Pinpoint the cell where the given text exists, returning its (X, Y) midpoint coordinate. 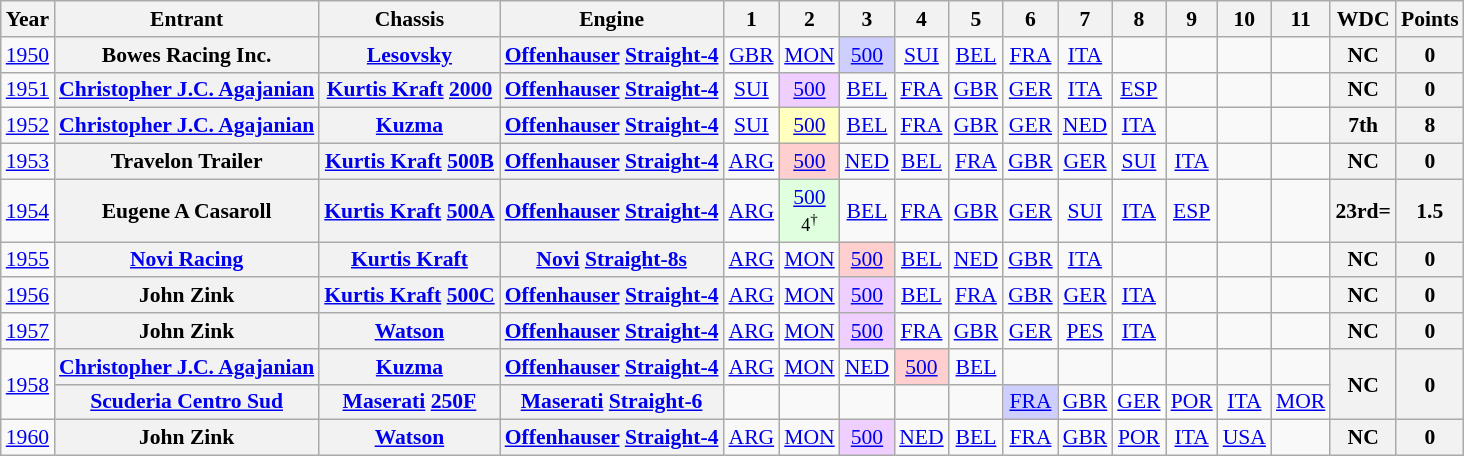
MOR (1300, 402)
1.5 (1430, 210)
4 (921, 19)
1 (751, 19)
7 (1086, 19)
Kurtis Kraft 2000 (409, 90)
1960 (28, 438)
1955 (28, 260)
23rd= (1363, 210)
Eugene A Casaroll (186, 210)
1952 (28, 126)
Kurtis Kraft 500C (409, 296)
Travelon Trailer (186, 162)
PES (1086, 331)
10 (1244, 19)
1958 (28, 384)
Kurtis Kraft (409, 260)
5004† (810, 210)
1957 (28, 331)
Kurtis Kraft 500A (409, 210)
11 (1300, 19)
WDC (1363, 19)
Maserati Straight-6 (612, 402)
Kurtis Kraft 500B (409, 162)
Novi Racing (186, 260)
1954 (28, 210)
Entrant (186, 19)
Chassis (409, 19)
Novi Straight-8s (612, 260)
1951 (28, 90)
Bowes Racing Inc. (186, 55)
1956 (28, 296)
Points (1430, 19)
USA (1244, 438)
7th (1363, 126)
2 (810, 19)
1950 (28, 55)
Engine (612, 19)
6 (1030, 19)
Lesovsky (409, 55)
1953 (28, 162)
3 (867, 19)
9 (1192, 19)
Maserati 250F (409, 402)
Scuderia Centro Sud (186, 402)
Year (28, 19)
5 (976, 19)
